Pinpoint the cell where the given text exists, returning its (x, y) midpoint coordinate. 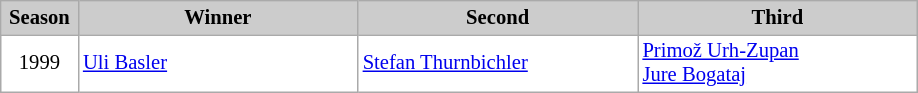
Primož Urh-Zupan Jure Bogataj (778, 63)
Third (778, 17)
Winner (218, 17)
Second (498, 17)
Uli Basler (218, 63)
Season (40, 17)
1999 (40, 63)
Stefan Thurnbichler (498, 63)
